Return the [X, Y] coordinate for the center point of the cell that contains the specified text.  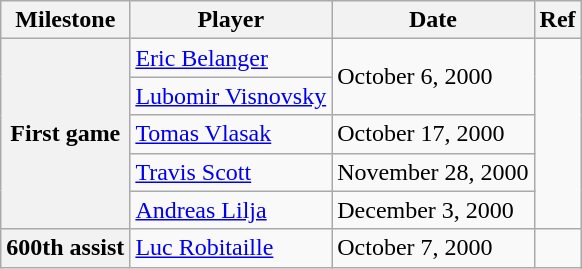
Eric Belanger [231, 58]
Date [433, 20]
600th assist [66, 248]
Milestone [66, 20]
Tomas Vlasak [231, 134]
October 17, 2000 [433, 134]
November 28, 2000 [433, 172]
Andreas Lilja [231, 210]
Travis Scott [231, 172]
Lubomir Visnovsky [231, 96]
First game [66, 134]
December 3, 2000 [433, 210]
Luc Robitaille [231, 248]
Player [231, 20]
October 7, 2000 [433, 248]
October 6, 2000 [433, 77]
Ref [558, 20]
